Identify which cell holds the provided text, then report its (X, Y) central coordinate. 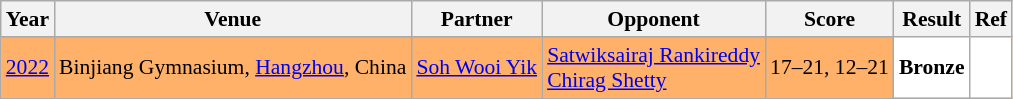
Year (28, 19)
Soh Wooi Yik (476, 68)
Opponent (654, 19)
Bronze (932, 68)
Score (830, 19)
Satwiksairaj Rankireddy Chirag Shetty (654, 68)
Partner (476, 19)
17–21, 12–21 (830, 68)
Result (932, 19)
Ref (991, 19)
2022 (28, 68)
Binjiang Gymnasium, Hangzhou, China (232, 68)
Venue (232, 19)
